For the text-containing cell, return its midpoint in [x, y] coordinate format. 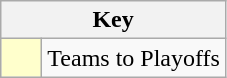
Teams to Playoffs [134, 58]
Key [114, 20]
